Search for the cell housing the specified text and yield its [X, Y] center coordinate. 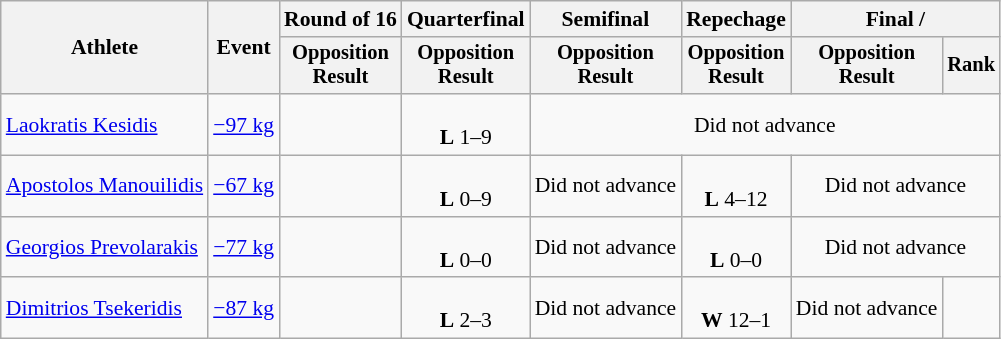
L 1–9 [466, 124]
−87 kg [244, 308]
Dimitrios Tsekeridis [104, 308]
−67 kg [244, 186]
Final / [896, 19]
Georgios Prevolarakis [104, 248]
Repechage [736, 19]
L 2–3 [466, 308]
Apostolos Manouilidis [104, 186]
L 0–9 [466, 186]
Laokratis Kesidis [104, 124]
Semifinal [606, 19]
−97 kg [244, 124]
L 4–12 [736, 186]
W 12–1 [736, 308]
Event [244, 48]
Athlete [104, 48]
Rank [971, 66]
Quarterfinal [466, 19]
Round of 16 [340, 19]
−77 kg [244, 248]
